Output the (X, Y) coordinate of the center of the cell containing the given text.  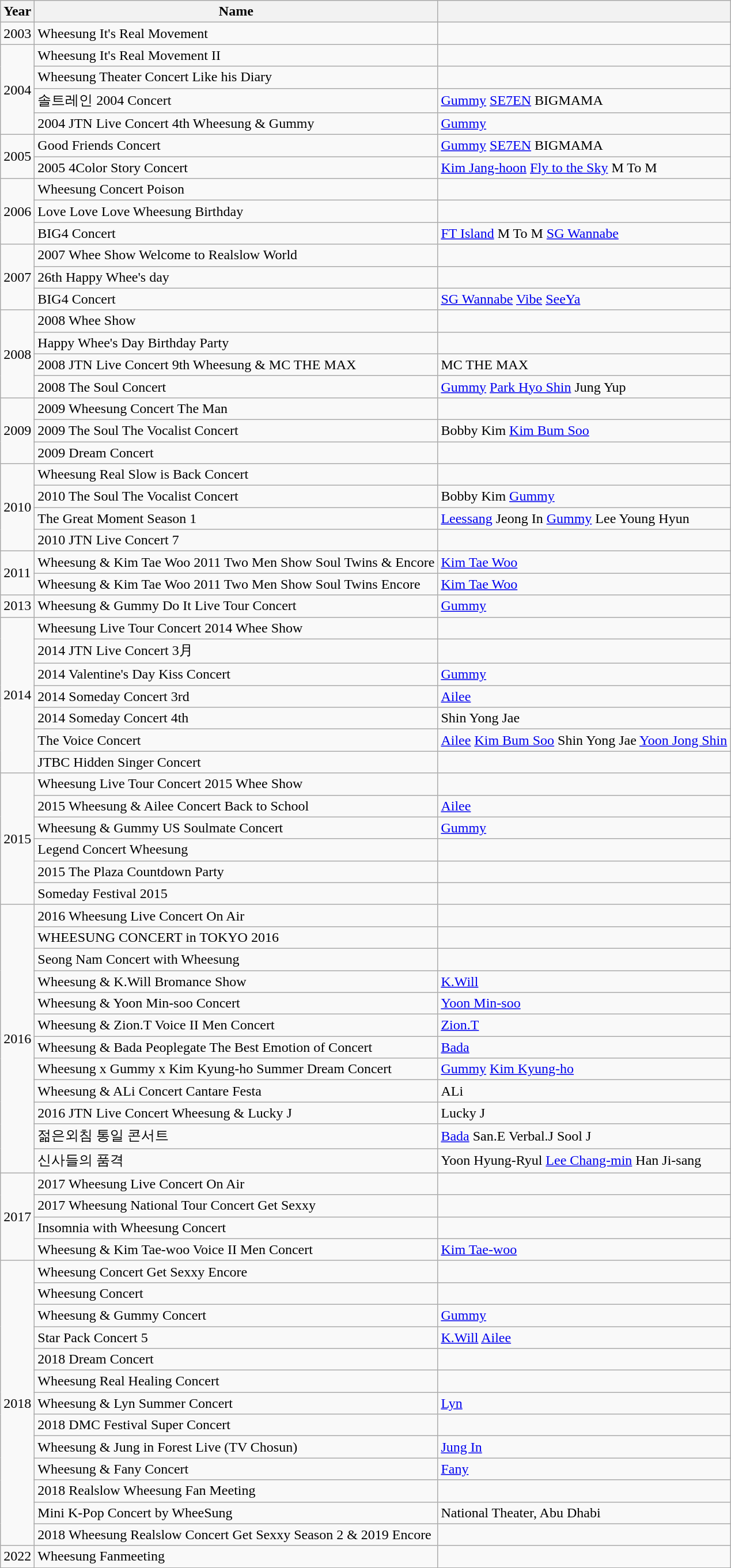
Wheesung & Gummy US Soulmate Concert (236, 828)
2016 Wheesung Live Concert On Air (236, 915)
FT Island M To M SG Wannabe (584, 233)
Bobby Kim Kim Bum Soo (584, 430)
Wheesung & Yoon Min-soo Concert (236, 1003)
2013 (17, 606)
2006 (17, 211)
2005 4Color Story Concert (236, 168)
Gummy Park Hyo Shin Jung Yup (584, 387)
Lyn (584, 1403)
2022 (17, 1556)
Star Pack Concert 5 (236, 1337)
K.Will Ailee (584, 1337)
2015 Wheesung & Ailee Concert Back to School (236, 806)
2014 Someday Concert 3rd (236, 696)
2011 (17, 573)
Wheesung Real Slow is Back Concert (236, 475)
2016 (17, 1039)
ALi (584, 1091)
2017 Wheesung National Tour Concert Get Sexxy (236, 1206)
2010 JTN Live Concert 7 (236, 540)
Someday Festival 2015 (236, 893)
Wheesung Live Tour Concert 2014 Whee Show (236, 628)
2018 DMC Festival Super Concert (236, 1425)
Wheesung & Fany Concert (236, 1469)
2004 (17, 90)
Insomnia with Wheesung Concert (236, 1228)
Wheesung & Kim Tae-woo Voice II Men Concert (236, 1249)
The Voice Concert (236, 740)
2018 (17, 1403)
2015 (17, 839)
Wheesung Concert (236, 1293)
2003 (17, 33)
Jung In (584, 1447)
Wheesung & K.Will Bromance Show (236, 981)
Lucky J (584, 1113)
2018 Realslow Wheesung Fan Meeting (236, 1491)
2007 Whee Show Welcome to Realslow World (236, 255)
Mini K-Pop Concert by WheeSung (236, 1513)
2008 Whee Show (236, 321)
Seong Nam Concert with Wheesung (236, 959)
2004 JTN Live Concert 4th Wheesung & Gummy (236, 124)
Wheesung x Gummy x Kim Kyung-ho Summer Dream Concert (236, 1069)
JTBC Hidden Singer Concert (236, 762)
2017 (17, 1217)
Good Friends Concert (236, 146)
2009 Dream Concert (236, 452)
Wheesung & Kim Tae Woo 2011 Two Men Show Soul Twins & Encore (236, 562)
Bada San.E Verbal.J Sool J (584, 1136)
Year (17, 12)
Wheesung & Jung in Forest Live (TV Chosun) (236, 1447)
2009 (17, 430)
Leessang Jeong In Gummy Lee Young Hyun (584, 518)
2010 (17, 507)
SG Wannabe Vibe SeeYa (584, 299)
2005 (17, 157)
젊은외침 통일 콘서트 (236, 1136)
Wheesung It's Real Movement (236, 33)
신사들의 품격 (236, 1161)
Legend Concert Wheesung (236, 850)
National Theater, Abu Dhabi (584, 1513)
Ailee Kim Bum Soo Shin Yong Jae Yoon Jong Shin (584, 740)
Wheesung Theater Concert Like his Diary (236, 77)
Name (236, 12)
2018 Wheesung Realslow Concert Get Sexxy Season 2 & 2019 Encore (236, 1535)
Gummy Kim Kyung-ho (584, 1069)
Wheesung & Bada Peoplegate The Best Emotion of Concert (236, 1047)
Wheesung Concert Poison (236, 190)
Love Love Love Wheesung Birthday (236, 211)
Yoon Hyung-Ryul Lee Chang-min Han Ji-sang (584, 1161)
Wheesung & Lyn Summer Concert (236, 1403)
2014 Someday Concert 4th (236, 718)
Wheesung Real Healing Concert (236, 1381)
솔트레인 2004 Concert (236, 100)
Zion.T (584, 1025)
2017 Wheesung Live Concert On Air (236, 1184)
Wheesung Live Tour Concert 2015 Whee Show (236, 784)
Shin Yong Jae (584, 718)
Fany (584, 1469)
Wheesung & Kim Tae Woo 2011 Two Men Show Soul Twins Encore (236, 584)
Wheesung It's Real Movement II (236, 55)
Kim Jang-hoon Fly to the Sky M To M (584, 168)
Wheesung & Gummy Concert (236, 1315)
Wheesung & Zion.T Voice II Men Concert (236, 1025)
Wheesung & Gummy Do It Live Tour Concert (236, 606)
2007 (17, 277)
2008 (17, 354)
Wheesung Concert Get Sexxy Encore (236, 1271)
2014 Valentine's Day Kiss Concert (236, 675)
Wheesung & ALi Concert Cantare Festa (236, 1091)
MC THE MAX (584, 365)
2014 (17, 695)
2008 The Soul Concert (236, 387)
2016 JTN Live Concert Wheesung & Lucky J (236, 1113)
Happy Whee's Day Birthday Party (236, 343)
26th Happy Whee's day (236, 277)
2015 The Plaza Countdown Party (236, 872)
Yoon Min-soo (584, 1003)
2009 The Soul The Vocalist Concert (236, 430)
Bada (584, 1047)
The Great Moment Season 1 (236, 518)
K.Will (584, 981)
2009 Wheesung Concert The Man (236, 408)
2010 The Soul The Vocalist Concert (236, 497)
WHEESUNG CONCERT in TOKYO 2016 (236, 937)
Kim Tae-woo (584, 1249)
Wheesung Fanmeeting (236, 1556)
Bobby Kim Gummy (584, 497)
2008 JTN Live Concert 9th Wheesung & MC THE MAX (236, 365)
2014 JTN Live Concert 3月 (236, 651)
2018 Dream Concert (236, 1359)
